Return the [x, y] coordinate for the center point of the cell that contains the specified text.  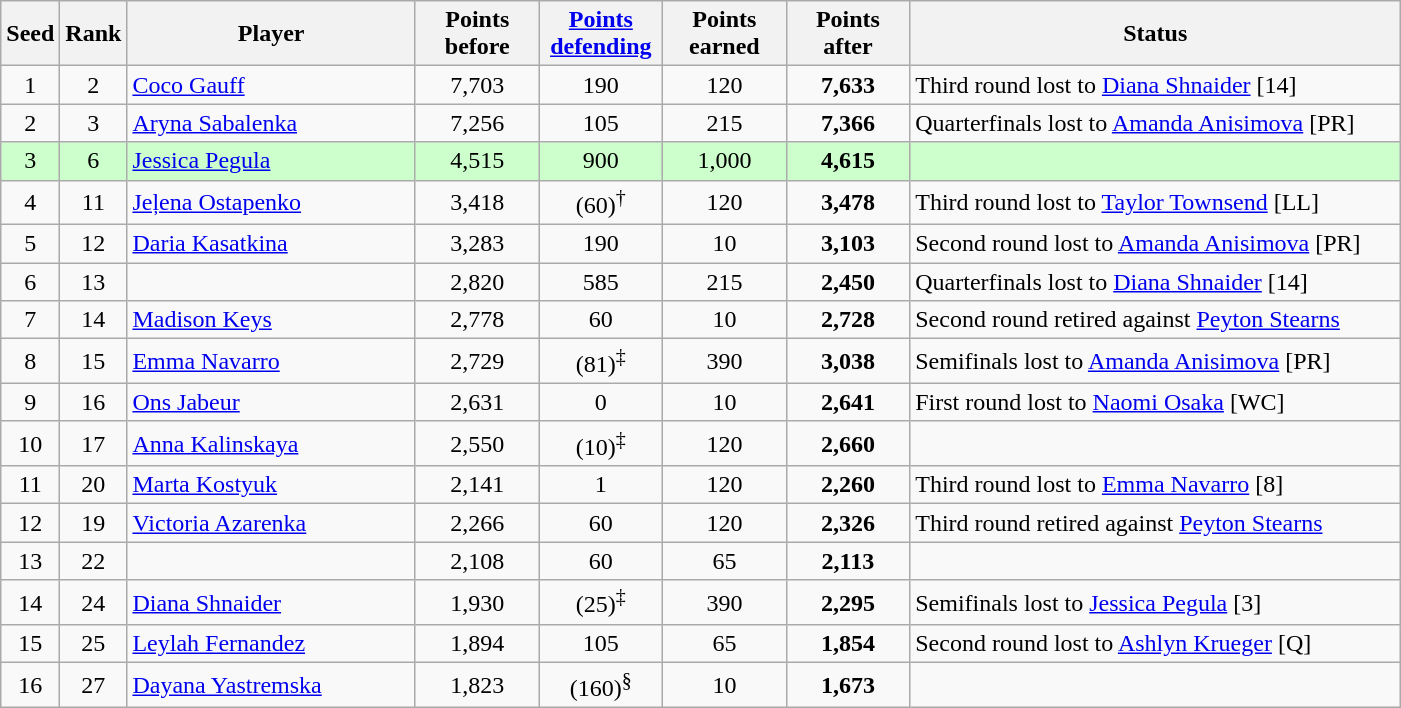
Second round retired against Peyton Stearns [1156, 320]
1,673 [848, 686]
Third round lost to Emma Navarro [8] [1156, 485]
Status [1156, 34]
2,631 [477, 402]
3,283 [477, 244]
24 [94, 602]
Third round lost to Diana Shnaider [14] [1156, 85]
Seed [30, 34]
4 [30, 202]
Second round lost to Ashlyn Krueger [Q] [1156, 644]
Dayana Yastremska [272, 686]
Third round lost to Taylor Townsend [LL] [1156, 202]
(81)‡ [601, 362]
1,854 [848, 644]
900 [601, 161]
Points earned [725, 34]
Marta Kostyuk [272, 485]
7,256 [477, 123]
585 [601, 282]
Quarterfinals lost to Diana Shnaider [14] [1156, 282]
Jeļena Ostapenko [272, 202]
7 [30, 320]
27 [94, 686]
2,326 [848, 523]
1,894 [477, 644]
Daria Kasatkina [272, 244]
20 [94, 485]
(160)§ [601, 686]
First round lost to Naomi Osaka [WC] [1156, 402]
2,450 [848, 282]
1,000 [725, 161]
Ons Jabeur [272, 402]
Player [272, 34]
2,728 [848, 320]
5 [30, 244]
Semifinals lost to Jessica Pegula [3] [1156, 602]
9 [30, 402]
19 [94, 523]
2,641 [848, 402]
(10)‡ [601, 444]
(60)† [601, 202]
Madison Keys [272, 320]
2,113 [848, 561]
Rank [94, 34]
Anna Kalinskaya [272, 444]
2,266 [477, 523]
Diana Shnaider [272, 602]
4,615 [848, 161]
1,930 [477, 602]
Points before [477, 34]
Jessica Pegula [272, 161]
3,478 [848, 202]
2,660 [848, 444]
Semifinals lost to Amanda Anisimova [PR] [1156, 362]
7,366 [848, 123]
Victoria Azarenka [272, 523]
22 [94, 561]
Emma Navarro [272, 362]
2,295 [848, 602]
2,141 [477, 485]
Quarterfinals lost to Amanda Anisimova [PR] [1156, 123]
7,703 [477, 85]
3,418 [477, 202]
Coco Gauff [272, 85]
17 [94, 444]
Second round lost to Amanda Anisimova [PR] [1156, 244]
2,729 [477, 362]
7,633 [848, 85]
2,778 [477, 320]
3,103 [848, 244]
2,108 [477, 561]
(25)‡ [601, 602]
2,550 [477, 444]
Leylah Fernandez [272, 644]
4,515 [477, 161]
1,823 [477, 686]
25 [94, 644]
Points defending [601, 34]
8 [30, 362]
0 [601, 402]
3,038 [848, 362]
Aryna Sabalenka [272, 123]
2,260 [848, 485]
Third round retired against Peyton Stearns [1156, 523]
Points after [848, 34]
2,820 [477, 282]
